Pinpoint the cell where the given text exists, returning its (x, y) midpoint coordinate. 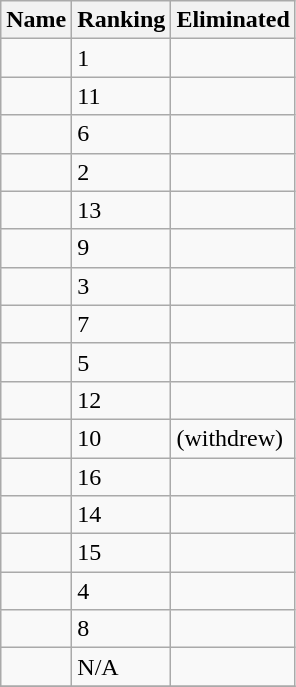
6 (122, 134)
1 (122, 58)
8 (122, 629)
Name (36, 20)
15 (122, 553)
9 (122, 248)
2 (122, 172)
16 (122, 477)
10 (122, 438)
11 (122, 96)
N/A (122, 667)
12 (122, 400)
14 (122, 515)
3 (122, 286)
Eliminated (233, 20)
13 (122, 210)
5 (122, 362)
Ranking (122, 20)
(withdrew) (233, 438)
7 (122, 324)
4 (122, 591)
